For the text-containing cell, return its midpoint in [X, Y] coordinate format. 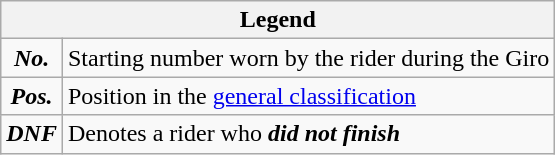
No. [32, 58]
Starting number worn by the rider during the Giro [308, 58]
DNF [32, 134]
Pos. [32, 96]
Denotes a rider who did not finish [308, 134]
Position in the general classification [308, 96]
Legend [278, 20]
